Return (X, Y) of the center of cell containing provided text 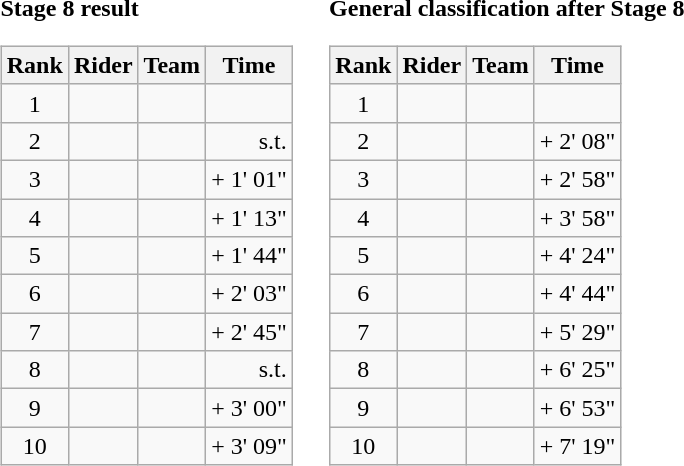
+ 6' 25" (578, 370)
+ 2' 58" (578, 179)
+ 5' 29" (578, 332)
+ 3' 09" (250, 446)
+ 7' 19" (578, 446)
+ 6' 53" (578, 408)
+ 2' 03" (250, 294)
+ 3' 00" (250, 408)
+ 1' 44" (250, 256)
+ 1' 13" (250, 217)
+ 1' 01" (250, 179)
+ 4' 44" (578, 294)
+ 2' 08" (578, 141)
+ 4' 24" (578, 256)
+ 2' 45" (250, 332)
+ 3' 58" (578, 217)
